Detect which cell encompasses the target text, then output its [X, Y] center coordinate. 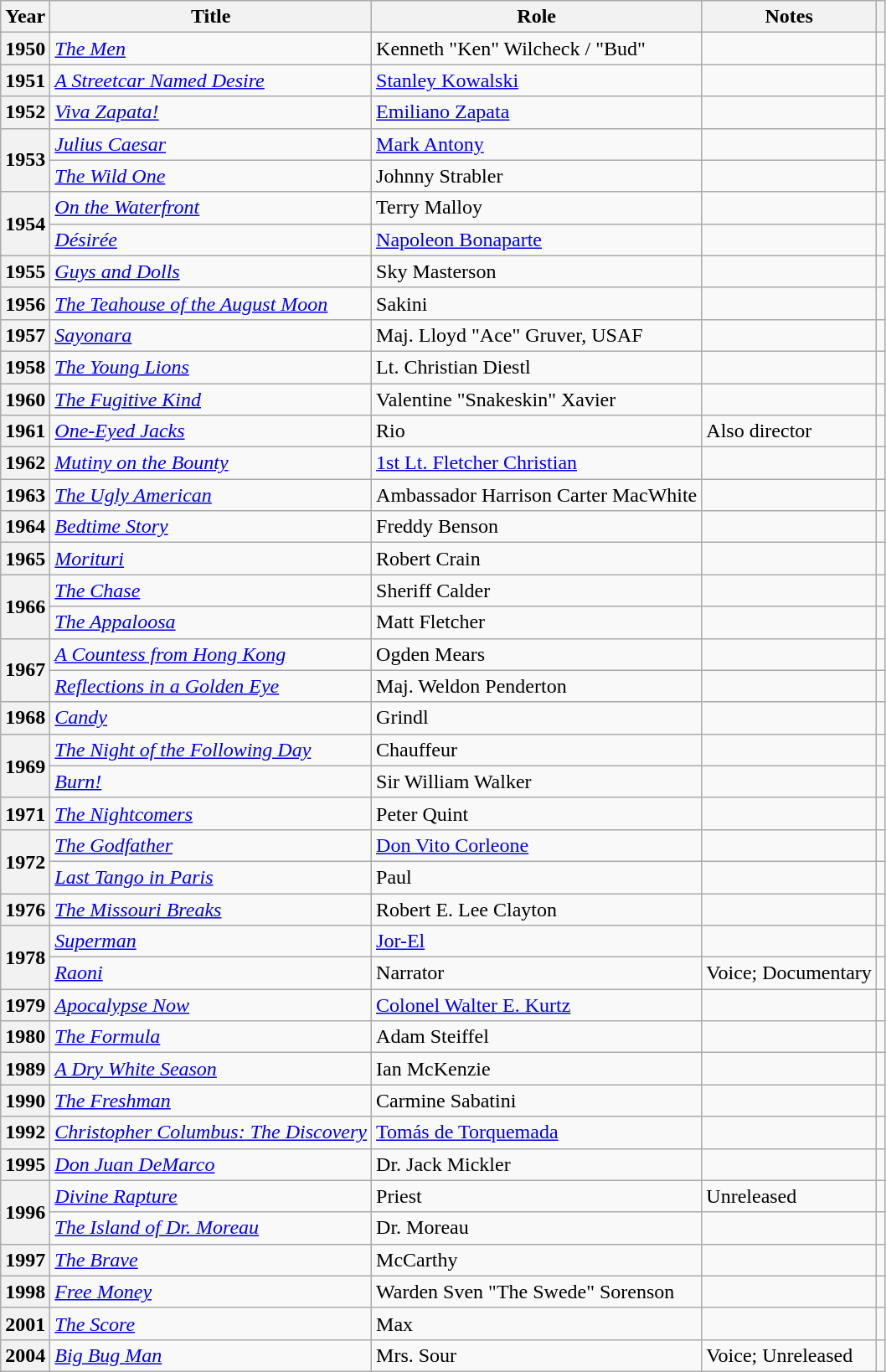
Burn! [211, 781]
Maj. Weldon Penderton [537, 686]
1957 [25, 335]
1972 [25, 861]
Sheriff Calder [537, 591]
Sky Masterson [537, 271]
Désirée [211, 240]
1971 [25, 813]
Tomás de Torquemada [537, 1132]
Grindl [537, 718]
Priest [537, 1196]
Napoleon Bonaparte [537, 240]
The Ugly American [211, 495]
Terry Malloy [537, 208]
Big Bug Man [211, 1355]
Sayonara [211, 335]
Candy [211, 718]
Bedtime Story [211, 527]
Apocalypse Now [211, 1005]
1956 [25, 303]
Stanley Kowalski [537, 80]
1968 [25, 718]
The Night of the Following Day [211, 750]
2004 [25, 1355]
1990 [25, 1101]
1995 [25, 1164]
The Appaloosa [211, 622]
1989 [25, 1069]
Emiliano Zapata [537, 112]
1965 [25, 559]
One-Eyed Jacks [211, 431]
Rio [537, 431]
1979 [25, 1005]
The Nightcomers [211, 813]
Ogden Mears [537, 654]
Kenneth "Ken" Wilcheck / "Bud" [537, 49]
Lt. Christian Diestl [537, 367]
1992 [25, 1132]
Also director [789, 431]
1998 [25, 1292]
Voice; Unreleased [789, 1355]
Robert Crain [537, 559]
Valentine "Snakeskin" Xavier [537, 400]
The Young Lions [211, 367]
Viva Zapata! [211, 112]
Ian McKenzie [537, 1069]
Don Juan DeMarco [211, 1164]
Maj. Lloyd "Ace" Gruver, USAF [537, 335]
Narrator [537, 973]
1964 [25, 527]
1962 [25, 463]
Colonel Walter E. Kurtz [537, 1005]
Johnny Strabler [537, 176]
A Streetcar Named Desire [211, 80]
1954 [25, 224]
Chauffeur [537, 750]
Unreleased [789, 1196]
The Formula [211, 1037]
Notes [789, 17]
Role [537, 17]
The Brave [211, 1260]
1976 [25, 909]
Don Vito Corleone [537, 845]
Raoni [211, 973]
On the Waterfront [211, 208]
Year [25, 17]
1955 [25, 271]
Voice; Documentary [789, 973]
Peter Quint [537, 813]
Sir William Walker [537, 781]
A Countess from Hong Kong [211, 654]
Christopher Columbus: The Discovery [211, 1132]
1997 [25, 1260]
Carmine Sabatini [537, 1101]
The Teahouse of the August Moon [211, 303]
Title [211, 17]
Paul [537, 877]
1996 [25, 1212]
Guys and Dolls [211, 271]
1961 [25, 431]
Robert E. Lee Clayton [537, 909]
The Godfather [211, 845]
Morituri [211, 559]
Matt Fletcher [537, 622]
1978 [25, 957]
Divine Rapture [211, 1196]
Sakini [537, 303]
Last Tango in Paris [211, 877]
1958 [25, 367]
The Wild One [211, 176]
The Missouri Breaks [211, 909]
1963 [25, 495]
1st Lt. Fletcher Christian [537, 463]
Ambassador Harrison Carter MacWhite [537, 495]
Jor-El [537, 941]
Mrs. Sour [537, 1355]
Julius Caesar [211, 144]
Dr. Jack Mickler [537, 1164]
Mutiny on the Bounty [211, 463]
The Island of Dr. Moreau [211, 1228]
Free Money [211, 1292]
1952 [25, 112]
A Dry White Season [211, 1069]
2001 [25, 1323]
1951 [25, 80]
Adam Steiffel [537, 1037]
The Score [211, 1323]
The Freshman [211, 1101]
1960 [25, 400]
1969 [25, 766]
1967 [25, 670]
Reflections in a Golden Eye [211, 686]
Max [537, 1323]
Dr. Moreau [537, 1228]
McCarthy [537, 1260]
Superman [211, 941]
Warden Sven "The Swede" Sorenson [537, 1292]
Freddy Benson [537, 527]
1953 [25, 160]
The Men [211, 49]
1950 [25, 49]
The Chase [211, 591]
1966 [25, 606]
1980 [25, 1037]
The Fugitive Kind [211, 400]
Mark Antony [537, 144]
